For the text-containing cell, return its midpoint in [X, Y] coordinate format. 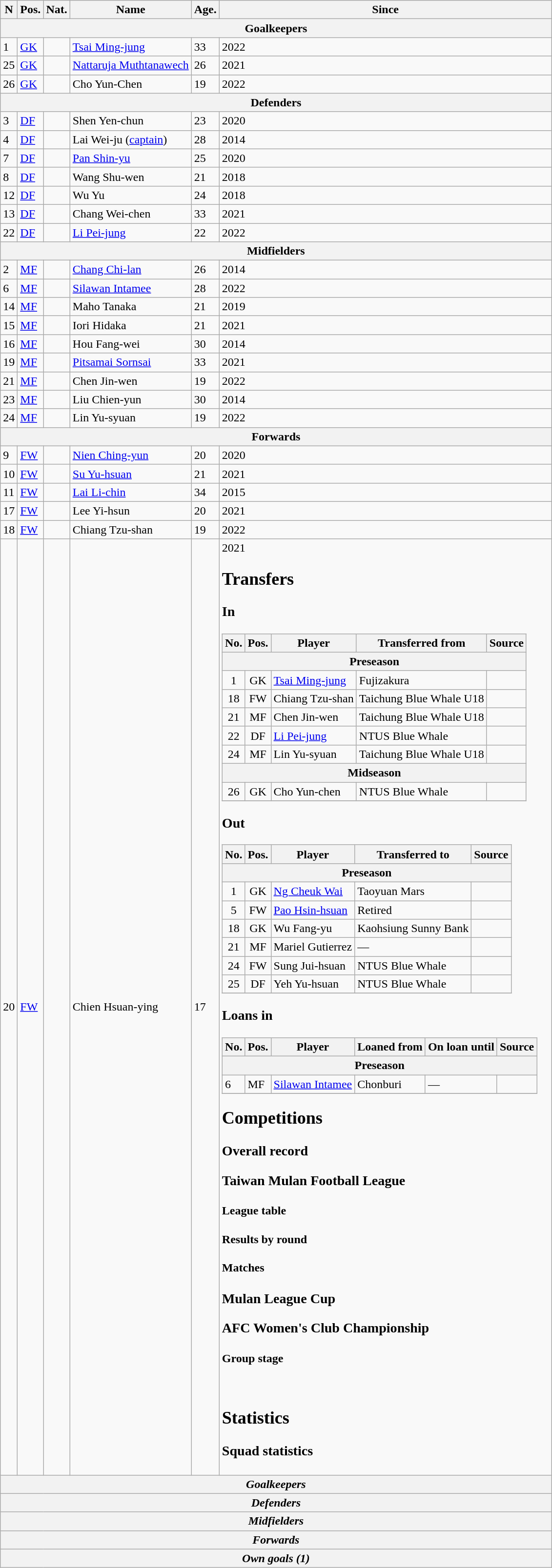
Ng Cheuk Wai [313, 891]
Hou Fang-wei [131, 344]
Mariel Gutierrez [313, 947]
34 [205, 492]
Chien Hsuan-ying [131, 1007]
Maho Tanaka [131, 307]
Midseason [375, 773]
Taoyuan Mars [413, 891]
2 [9, 270]
Su Yu-hsuan [131, 474]
Wu Yu [131, 195]
Chang Wei-chen [131, 214]
Nien Ching-yun [131, 455]
Transferred to [413, 854]
Cho Yun-chen [313, 792]
Since [386, 10]
Sung Jui-hsuan [313, 966]
Name [131, 10]
Age. [205, 10]
Chonburi [390, 1084]
Liu Chien-yun [131, 399]
Pan Shin-yu [131, 158]
Wang Shu-wen [131, 177]
N [9, 10]
10 [9, 474]
16 [9, 344]
Yeh Yu-hsuan [313, 984]
Lee Yi-hsun [131, 511]
Wu Fang-yu [313, 929]
Transferred from [422, 643]
8 [9, 177]
5 [234, 910]
Pao Hsin-hsuan [313, 910]
11 [9, 492]
Own goals (1) [276, 1558]
7 [9, 158]
13 [9, 214]
12 [9, 195]
Pitsamai Sornsai [131, 362]
Iori Hidaka [131, 325]
Kaohsiung Sunny Bank [413, 929]
Chang Chi-lan [131, 270]
Nat. [57, 10]
Loaned from [390, 1047]
15 [9, 325]
Lai Wei-ju (captain) [131, 139]
Cho Yun-Chen [131, 84]
3 [9, 121]
2019 [386, 307]
Lai Li-chin [131, 492]
14 [9, 307]
Nattaruja Muthtanawech [131, 65]
4 [9, 139]
Shen Yen-chun [131, 121]
2015 [386, 492]
9 [9, 455]
Retired [413, 910]
Fujizakura [422, 680]
On loan until [461, 1047]
